Determine the (X, Y) coordinate at the center of the cell enclosing the given text.  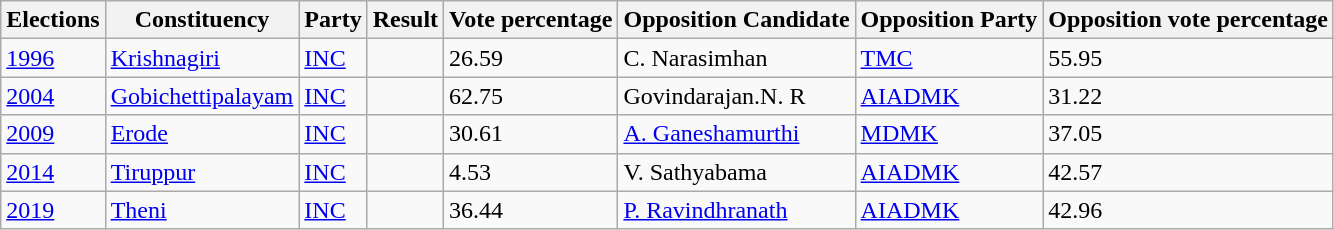
Result (405, 20)
Party (333, 20)
Krishnagiri (202, 58)
Opposition vote percentage (1188, 20)
37.05 (1188, 134)
36.44 (531, 210)
Constituency (202, 20)
42.96 (1188, 210)
26.59 (531, 58)
Elections (53, 20)
Opposition Party (949, 20)
C. Narasimhan (736, 58)
TMC (949, 58)
42.57 (1188, 172)
4.53 (531, 172)
55.95 (1188, 58)
Erode (202, 134)
MDMK (949, 134)
Vote percentage (531, 20)
2004 (53, 96)
2014 (53, 172)
2019 (53, 210)
A. Ganeshamurthi (736, 134)
30.61 (531, 134)
P. Ravindhranath (736, 210)
62.75 (531, 96)
Theni (202, 210)
Gobichettipalayam (202, 96)
31.22 (1188, 96)
Govindarajan.N. R (736, 96)
Opposition Candidate (736, 20)
1996 (53, 58)
Tiruppur (202, 172)
V. Sathyabama (736, 172)
2009 (53, 134)
